Find where the given text appears and provide that cell's center as [x, y] coordinate. 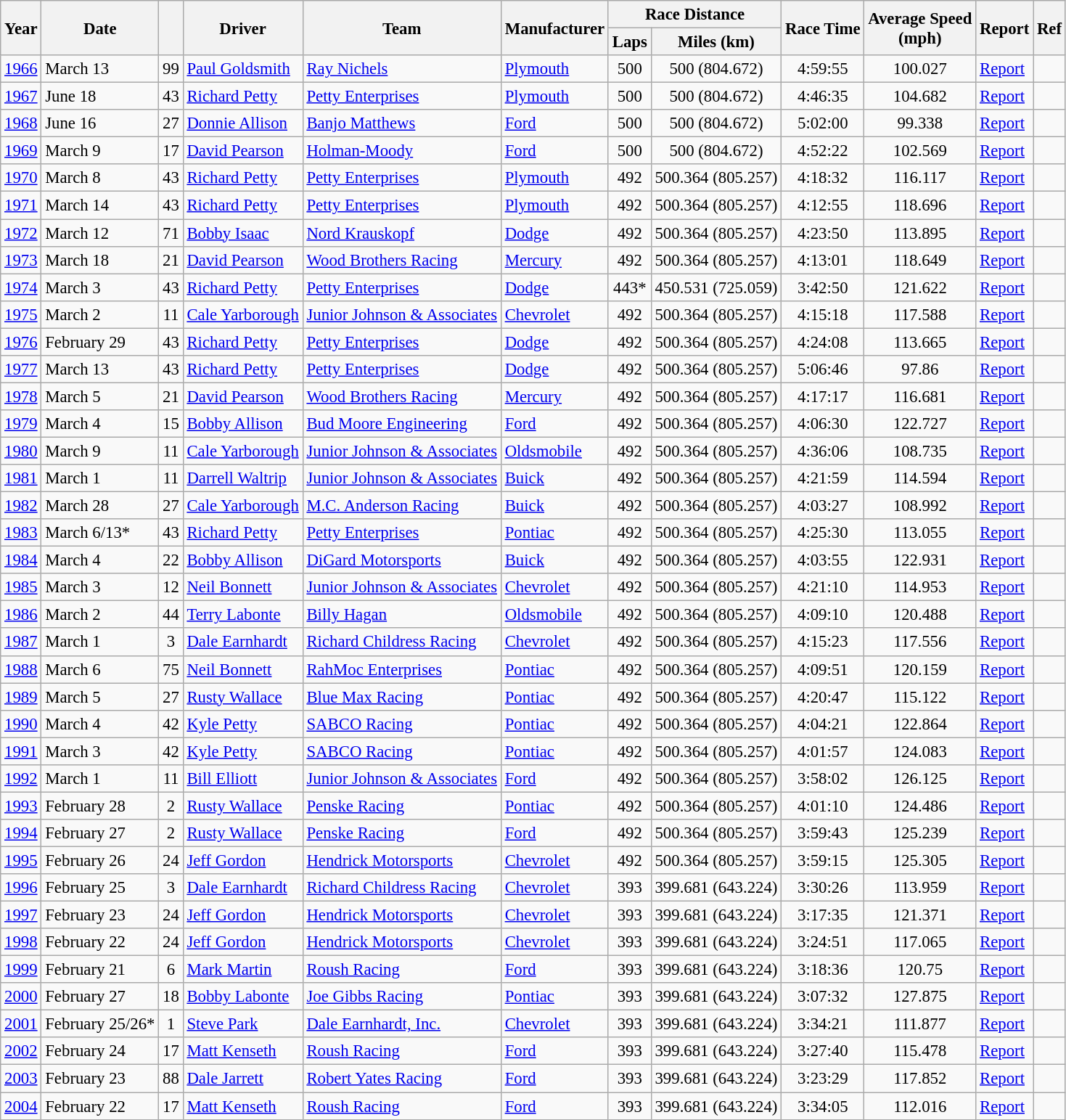
124.083 [920, 751]
99.338 [920, 123]
Dale Earnhardt, Inc. [402, 1024]
Robert Yates Racing [402, 1079]
122.727 [920, 424]
March 28 [100, 506]
117.065 [920, 942]
113.959 [920, 888]
4:01:10 [823, 806]
March 6 [100, 669]
1998 [21, 942]
126.125 [920, 779]
4:03:27 [823, 506]
1985 [21, 587]
122.931 [920, 560]
March 6/13* [100, 533]
4:01:57 [823, 751]
113.055 [920, 533]
1966 [21, 69]
104.682 [920, 97]
120.75 [920, 970]
Steve Park [242, 1024]
3:59:43 [823, 833]
Driver [242, 28]
22 [171, 560]
Year [21, 28]
3:34:05 [823, 1106]
Manufacturer [554, 28]
Race Distance [694, 15]
1990 [21, 724]
18 [171, 997]
6 [171, 970]
Race Time [823, 28]
4:25:30 [823, 533]
February 28 [100, 806]
4:24:08 [823, 342]
1983 [21, 533]
1967 [21, 97]
114.594 [920, 478]
1978 [21, 396]
Bobby Labonte [242, 997]
Blue Max Racing [402, 697]
1997 [21, 915]
118.696 [920, 205]
120.488 [920, 615]
2002 [21, 1052]
Bill Elliott [242, 779]
1969 [21, 151]
1 [171, 1024]
102.569 [920, 151]
97.86 [920, 369]
March 12 [100, 233]
4:21:59 [823, 478]
4:20:47 [823, 697]
4:21:10 [823, 587]
Mark Martin [242, 970]
March 18 [100, 260]
Darrell Waltrip [242, 478]
DiGard Motorsports [402, 560]
1981 [21, 478]
1976 [21, 342]
121.622 [920, 287]
1986 [21, 615]
Donnie Allison [242, 123]
Holman-Moody [402, 151]
3:58:02 [823, 779]
3:34:21 [823, 1024]
99 [171, 69]
112.016 [920, 1106]
February 25/26* [100, 1024]
Dale Jarrett [242, 1079]
116.117 [920, 178]
1992 [21, 779]
1977 [21, 369]
125.239 [920, 833]
1974 [21, 287]
450.531 (725.059) [716, 287]
111.877 [920, 1024]
Paul Goldsmith [242, 69]
Laps [630, 42]
Ray Nichels [402, 69]
114.953 [920, 587]
Terry Labonte [242, 615]
Average Speed(mph) [920, 28]
4:17:17 [823, 396]
115.478 [920, 1052]
3:07:32 [823, 997]
March 8 [100, 178]
1982 [21, 506]
February 26 [100, 860]
125.305 [920, 860]
1980 [21, 451]
1996 [21, 888]
121.371 [920, 915]
1991 [21, 751]
108.992 [920, 506]
100.027 [920, 69]
2000 [21, 997]
118.649 [920, 260]
1972 [21, 233]
3:27:40 [823, 1052]
4:23:50 [823, 233]
Ref [1049, 28]
75 [171, 669]
443* [630, 287]
4:18:32 [823, 178]
February 24 [100, 1052]
44 [171, 615]
3:18:36 [823, 970]
5:02:00 [823, 123]
1979 [21, 424]
120.159 [920, 669]
115.122 [920, 697]
February 21 [100, 970]
71 [171, 233]
1999 [21, 970]
4:09:51 [823, 669]
2004 [21, 1106]
1975 [21, 314]
4:12:55 [823, 205]
4:04:21 [823, 724]
2001 [21, 1024]
Billy Hagan [402, 615]
12 [171, 587]
124.486 [920, 806]
Miles (km) [716, 42]
4:13:01 [823, 260]
1973 [21, 260]
117.588 [920, 314]
127.875 [920, 997]
1968 [21, 123]
3:17:35 [823, 915]
June 16 [100, 123]
1970 [21, 178]
1987 [21, 642]
108.735 [920, 451]
15 [171, 424]
4:03:55 [823, 560]
122.864 [920, 724]
March 14 [100, 205]
4:59:55 [823, 69]
4:52:22 [823, 151]
Team [402, 28]
1989 [21, 697]
2003 [21, 1079]
1984 [21, 560]
3:42:50 [823, 287]
Nord Krauskopf [402, 233]
117.556 [920, 642]
Joe Gibbs Racing [402, 997]
3:59:15 [823, 860]
1994 [21, 833]
February 25 [100, 888]
Bud Moore Engineering [402, 424]
3:24:51 [823, 942]
117.852 [920, 1079]
Banjo Matthews [402, 123]
4:15:23 [823, 642]
1995 [21, 860]
RahMoc Enterprises [402, 669]
Bobby Isaac [242, 233]
88 [171, 1079]
113.665 [920, 342]
4:46:35 [823, 97]
June 18 [100, 97]
113.895 [920, 233]
3:30:26 [823, 888]
4:06:30 [823, 424]
4:36:06 [823, 451]
M.C. Anderson Racing [402, 506]
1988 [21, 669]
3:23:29 [823, 1079]
1971 [21, 205]
116.681 [920, 396]
1993 [21, 806]
4:09:10 [823, 615]
4:15:18 [823, 314]
February 29 [100, 342]
Date [100, 28]
5:06:46 [823, 369]
